Extract the [X, Y] coordinate from the center of the cell holding the provided text.  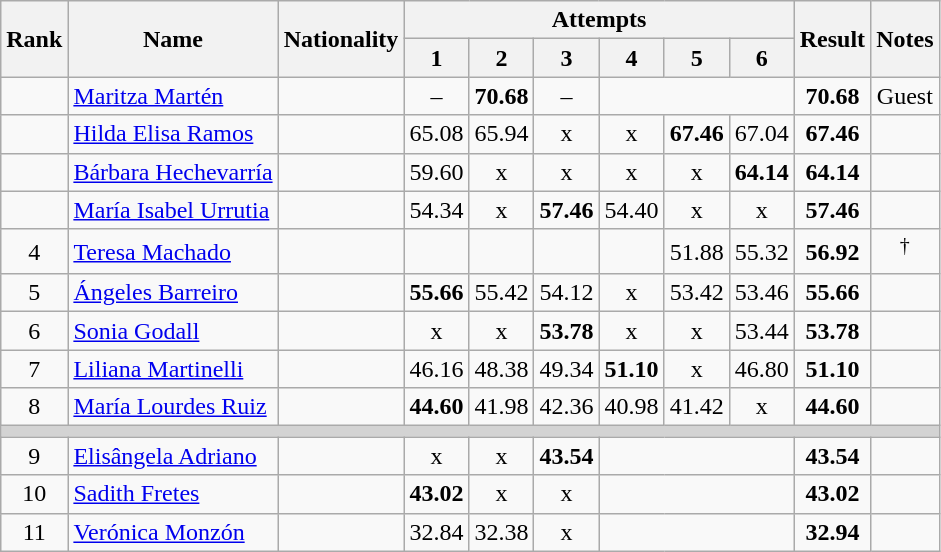
Notes [905, 39]
Ángeles Barreiro [173, 293]
9 [34, 456]
Teresa Machado [173, 252]
55.42 [502, 293]
56.92 [832, 252]
32.94 [832, 532]
Rank [34, 39]
41.98 [502, 407]
Sonia Godall [173, 331]
65.94 [502, 134]
Name [173, 39]
32.84 [436, 532]
Nationality [341, 39]
55.32 [762, 252]
40.98 [632, 407]
1 [436, 58]
53.46 [762, 293]
Result [832, 39]
Guest [905, 96]
10 [34, 494]
Attempts [599, 20]
54.40 [632, 210]
54.12 [566, 293]
Maritza Martén [173, 96]
53.42 [696, 293]
49.34 [566, 369]
8 [34, 407]
46.16 [436, 369]
7 [34, 369]
Elisângela Adriano [173, 456]
59.60 [436, 172]
42.36 [566, 407]
Bárbara Hechevarría [173, 172]
Verónica Monzón [173, 532]
Liliana Martinelli [173, 369]
† [905, 252]
65.08 [436, 134]
María Lourdes Ruiz [173, 407]
11 [34, 532]
48.38 [502, 369]
2 [502, 58]
46.80 [762, 369]
67.04 [762, 134]
Sadith Fretes [173, 494]
53.44 [762, 331]
32.38 [502, 532]
41.42 [696, 407]
Hilda Elisa Ramos [173, 134]
María Isabel Urrutia [173, 210]
54.34 [436, 210]
51.88 [696, 252]
3 [566, 58]
